Identify which cell holds the provided text, then report its [x, y] central coordinate. 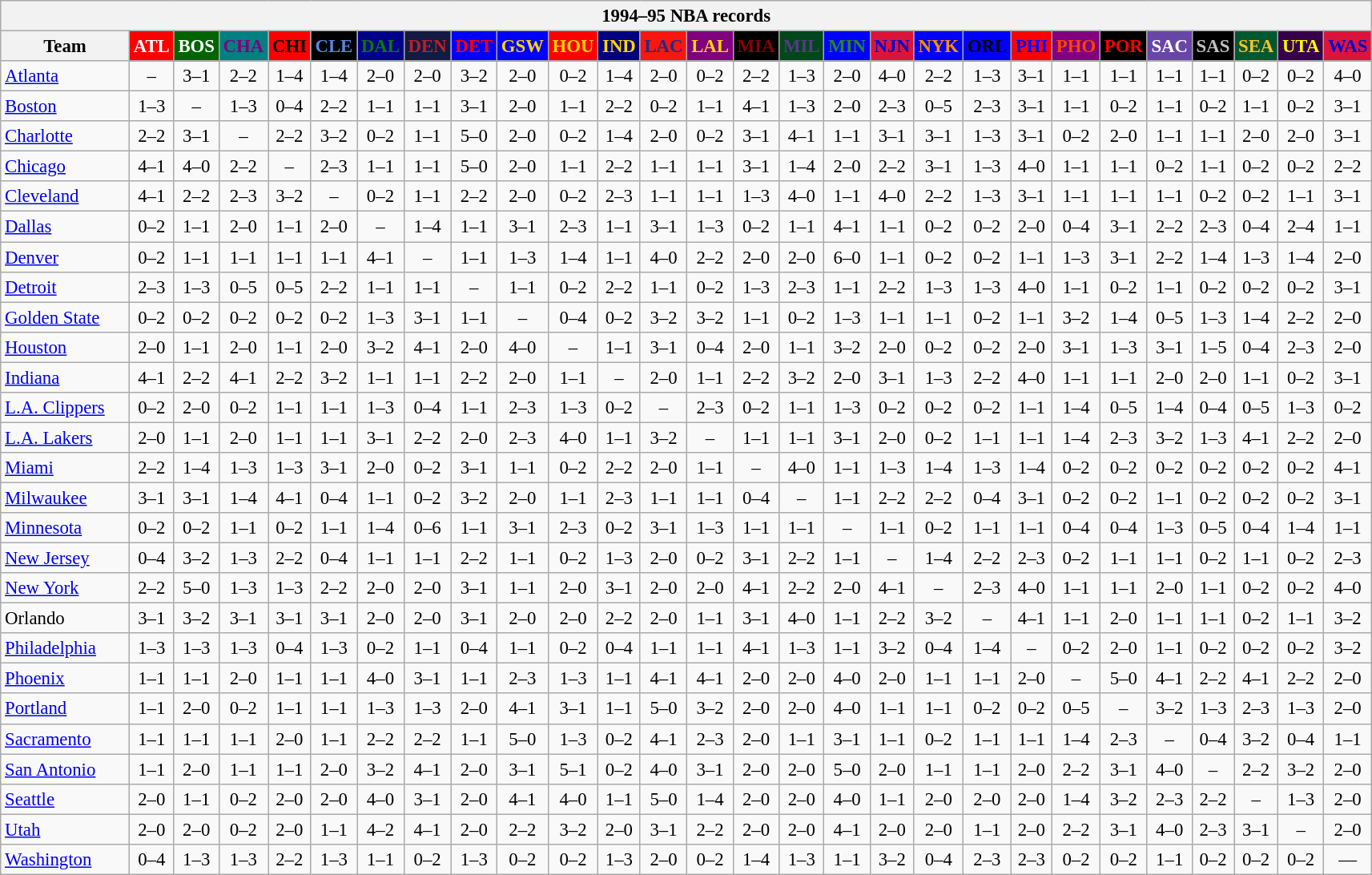
PHI [1032, 46]
Boston [66, 107]
Seattle [66, 799]
0–6 [428, 528]
2–4 [1301, 227]
1994–95 NBA records [686, 16]
Washington [66, 860]
LAL [710, 46]
Dallas [66, 227]
San Antonio [66, 769]
Cleveland [66, 196]
6–0 [847, 257]
Milwaukee [66, 498]
HOU [573, 46]
POR [1123, 46]
Portland [66, 709]
Houston [66, 347]
Atlanta [66, 76]
BOS [196, 46]
DAL [381, 46]
SAC [1169, 46]
CLE [333, 46]
Phoenix [66, 679]
Denver [66, 257]
MIN [847, 46]
Orlando [66, 619]
L.A. Lakers [66, 437]
UTA [1301, 46]
Sacramento [66, 739]
Utah [66, 829]
New York [66, 588]
NYK [939, 46]
DET [474, 46]
New Jersey [66, 558]
MIL [802, 46]
5–1 [573, 769]
GSW [522, 46]
ORL [987, 46]
SAS [1213, 46]
Charlotte [66, 136]
Minnesota [66, 528]
LAC [663, 46]
Chicago [66, 167]
1–5 [1213, 347]
L.A. Clippers [66, 408]
Detroit [66, 287]
Team [66, 46]
Philadelphia [66, 648]
NJN [892, 46]
SEA [1256, 46]
4–2 [381, 829]
CHA [243, 46]
Indiana [66, 377]
Miami [66, 468]
IND [619, 46]
WAS [1348, 46]
DEN [428, 46]
Golden State [66, 317]
PHO [1076, 46]
MIA [756, 46]
CHI [289, 46]
— [1348, 860]
ATL [151, 46]
